Extract the (X, Y) coordinate from the center of the cell holding the provided text.  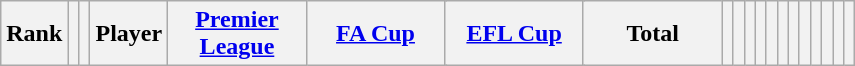
Total (652, 34)
FA Cup (376, 34)
Premier League (238, 34)
Player (129, 34)
Rank (34, 34)
EFL Cup (514, 34)
